Pinpoint the cell where the given text exists, returning its (x, y) midpoint coordinate. 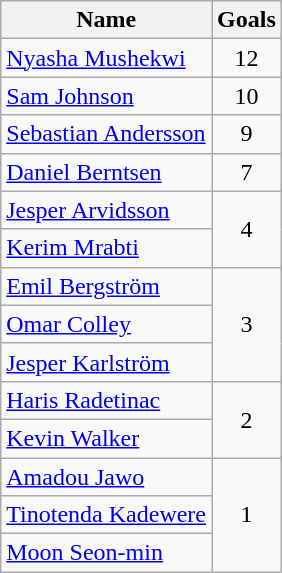
Jesper Arvidsson (106, 210)
Jesper Karlström (106, 362)
Goals (247, 20)
10 (247, 96)
Kevin Walker (106, 438)
Kerim Mrabti (106, 248)
Omar Colley (106, 324)
1 (247, 515)
12 (247, 58)
Emil Bergström (106, 286)
Name (106, 20)
Amadou Jawo (106, 477)
Haris Radetinac (106, 400)
Sam Johnson (106, 96)
Tinotenda Kadewere (106, 515)
Daniel Berntsen (106, 172)
4 (247, 229)
7 (247, 172)
Moon Seon-min (106, 553)
2 (247, 419)
Nyasha Mushekwi (106, 58)
9 (247, 134)
3 (247, 324)
Sebastian Andersson (106, 134)
